Pinpoint the cell where the given text exists, returning its (x, y) midpoint coordinate. 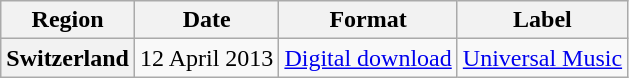
Switzerland (68, 58)
Format (368, 20)
Digital download (368, 58)
Date (206, 20)
Region (68, 20)
Label (542, 20)
Universal Music (542, 58)
12 April 2013 (206, 58)
